Determine the [X, Y] coordinate at the center of the cell enclosing the given text.  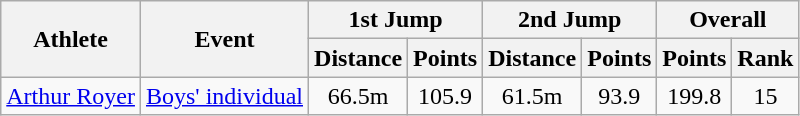
Arthur Royer [71, 96]
93.9 [620, 96]
2nd Jump [570, 20]
Boys' individual [224, 96]
15 [766, 96]
1st Jump [396, 20]
Overall [728, 20]
Event [224, 39]
199.8 [694, 96]
Rank [766, 58]
105.9 [446, 96]
Athlete [71, 39]
66.5m [358, 96]
61.5m [532, 96]
